Capture the cell that displays the provided text and extract its [X, Y] central coordinate. 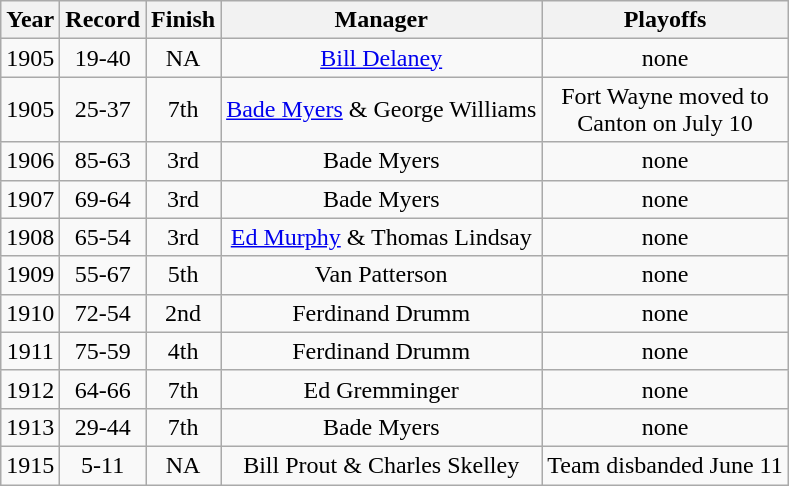
4th [184, 351]
Team disbanded June 11 [665, 465]
1908 [30, 237]
5th [184, 275]
1915 [30, 465]
1907 [30, 199]
55-67 [103, 275]
Playoffs [665, 20]
29-44 [103, 427]
1912 [30, 389]
Record [103, 20]
19-40 [103, 58]
1911 [30, 351]
Bill Delaney [382, 58]
1913 [30, 427]
1910 [30, 313]
1909 [30, 275]
Van Patterson [382, 275]
Ed Murphy & Thomas Lindsay [382, 237]
1906 [30, 161]
64-66 [103, 389]
Fort Wayne moved toCanton on July 10 [665, 110]
Ed Gremminger [382, 389]
72-54 [103, 313]
75-59 [103, 351]
Manager [382, 20]
Bill Prout & Charles Skelley [382, 465]
Finish [184, 20]
Year [30, 20]
2nd [184, 313]
5-11 [103, 465]
25-37 [103, 110]
85-63 [103, 161]
65-54 [103, 237]
Bade Myers & George Williams [382, 110]
69-64 [103, 199]
